Locate the cell with the specified text and output its [x, y] center coordinate. 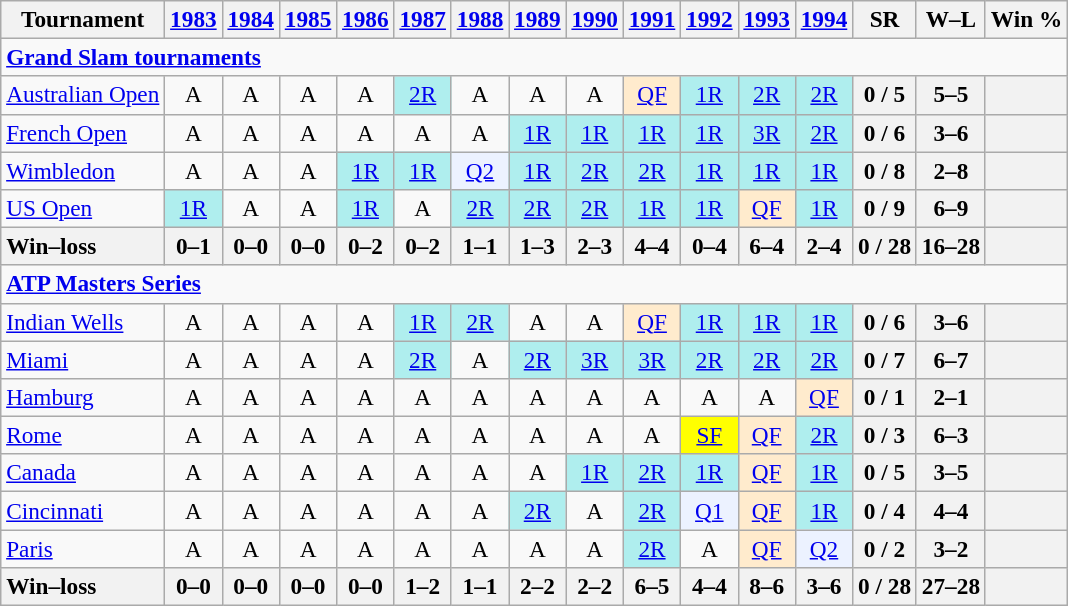
0–4 [710, 246]
6–9 [950, 208]
1992 [710, 19]
1986 [366, 19]
16–28 [950, 246]
US Open [83, 208]
1989 [538, 19]
SF [710, 435]
SR [885, 19]
Grand Slam tournaments [534, 57]
Indian Wells [83, 322]
Paris [83, 548]
Hamburg [83, 397]
W–L [950, 19]
Rome [83, 435]
French Open [83, 133]
1991 [652, 19]
1987 [422, 19]
2–3 [594, 246]
1–2 [422, 586]
0 / 8 [885, 170]
8–6 [766, 586]
6–4 [766, 246]
2–1 [950, 397]
ATP Masters Series [534, 284]
Q1 [710, 510]
3–2 [950, 548]
6–5 [652, 586]
Cincinnati [83, 510]
1990 [594, 19]
1993 [766, 19]
5–5 [950, 95]
Wimbledon [83, 170]
1985 [308, 19]
0 / 9 [885, 208]
Win % [1026, 19]
1983 [194, 19]
0 / 3 [885, 435]
0 / 4 [885, 510]
0 / 2 [885, 548]
1994 [824, 19]
Tournament [83, 19]
Canada [83, 473]
2–4 [824, 246]
0 / 7 [885, 359]
27–28 [950, 586]
6–3 [950, 435]
2–8 [950, 170]
1–3 [538, 246]
Miami [83, 359]
Australian Open [83, 95]
0–1 [194, 246]
1984 [250, 19]
6–7 [950, 359]
0 / 1 [885, 397]
3–5 [950, 473]
1988 [480, 19]
